Identify which cell holds the provided text, then report its (X, Y) central coordinate. 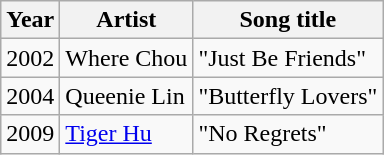
Where Chou (126, 58)
Tiger Hu (126, 134)
Artist (126, 20)
2009 (30, 134)
"Just Be Friends" (288, 58)
"Butterfly Lovers" (288, 96)
Year (30, 20)
2004 (30, 96)
Song title (288, 20)
Queenie Lin (126, 96)
2002 (30, 58)
"No Regrets" (288, 134)
